Return (X, Y) of the center of cell containing provided text 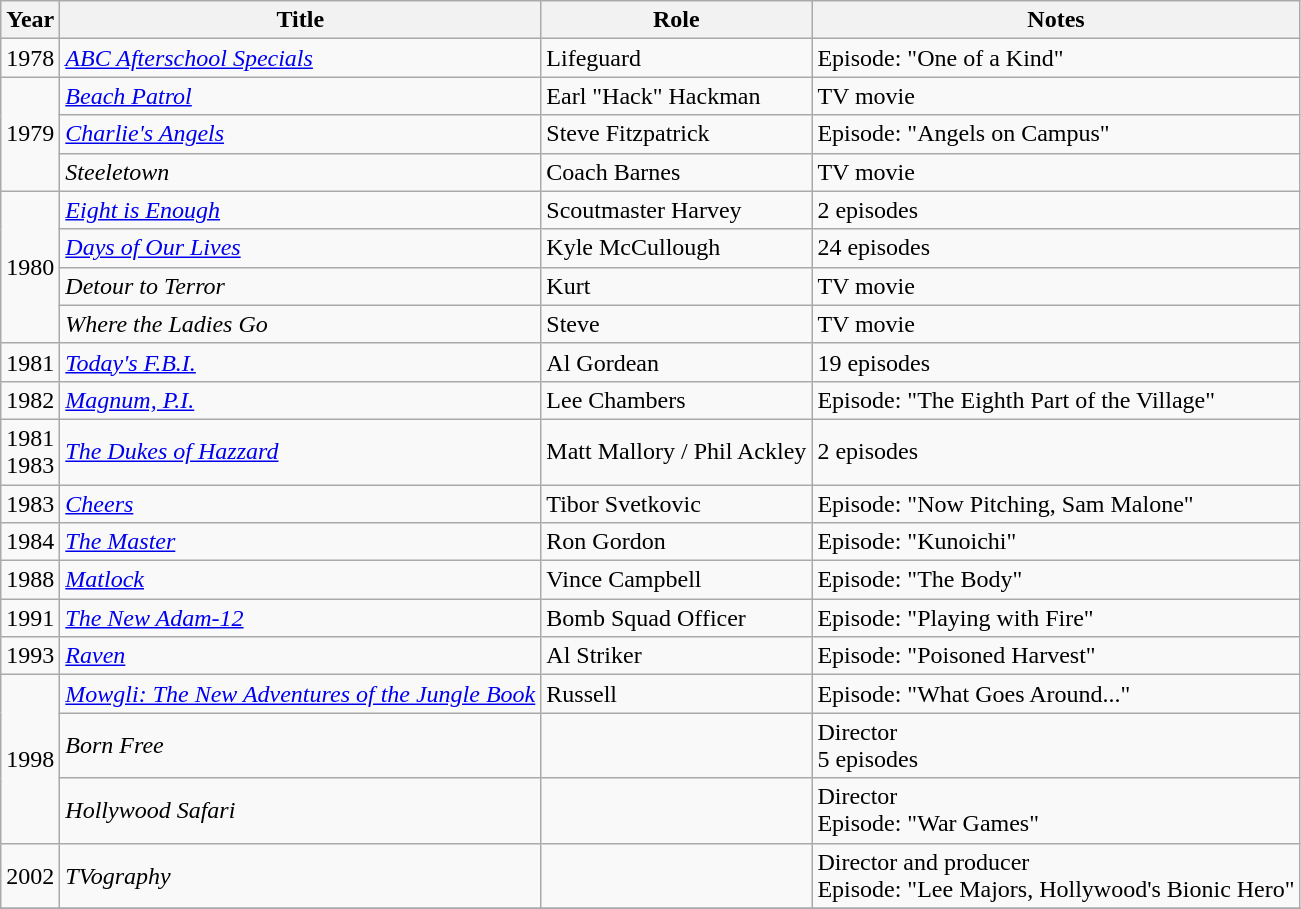
1998 (30, 759)
Lifeguard (676, 58)
Hollywood Safari (300, 810)
Scoutmaster Harvey (676, 210)
Detour to Terror (300, 286)
Days of Our Lives (300, 248)
The Master (300, 542)
Ron Gordon (676, 542)
Episode: "One of a Kind" (1056, 58)
Earl "Hack" Hackman (676, 96)
Al Gordean (676, 362)
Matlock (300, 580)
1982 (30, 400)
1984 (30, 542)
1983 (30, 503)
Episode: "The Body" (1056, 580)
Notes (1056, 20)
Kyle McCullough (676, 248)
Episode: "Now Pitching, Sam Malone" (1056, 503)
Matt Mallory / Phil Ackley (676, 452)
DirectorEpisode: "War Games" (1056, 810)
Steve (676, 324)
Director and producerEpisode: "Lee Majors, Hollywood's Bionic Hero" (1056, 876)
The New Adam-12 (300, 618)
19 episodes (1056, 362)
Where the Ladies Go (300, 324)
Raven (300, 656)
Eight is Enough (300, 210)
1993 (30, 656)
The Dukes of Hazzard (300, 452)
1991 (30, 618)
Cheers (300, 503)
Role (676, 20)
Al Striker (676, 656)
Tibor Svetkovic (676, 503)
Vince Campbell (676, 580)
ABC Afterschool Specials (300, 58)
Mowgli: The New Adventures of the Jungle Book (300, 694)
19811983 (30, 452)
Episode: "Angels on Campus" (1056, 134)
Coach Barnes (676, 172)
Bomb Squad Officer (676, 618)
2002 (30, 876)
24 episodes (1056, 248)
Today's F.B.I. (300, 362)
1979 (30, 134)
1988 (30, 580)
Director5 episodes (1056, 746)
Title (300, 20)
Born Free (300, 746)
TVography (300, 876)
Charlie's Angels (300, 134)
Russell (676, 694)
Steve Fitzpatrick (676, 134)
Beach Patrol (300, 96)
Episode: "Playing with Fire" (1056, 618)
Episode: "Kunoichi" (1056, 542)
Magnum, P.I. (300, 400)
Kurt (676, 286)
1978 (30, 58)
Year (30, 20)
Episode: "The Eighth Part of the Village" (1056, 400)
1980 (30, 267)
1981 (30, 362)
Episode: "Poisoned Harvest" (1056, 656)
Lee Chambers (676, 400)
Steeletown (300, 172)
Episode: "What Goes Around..." (1056, 694)
